Return (X, Y) of the center of cell containing provided text 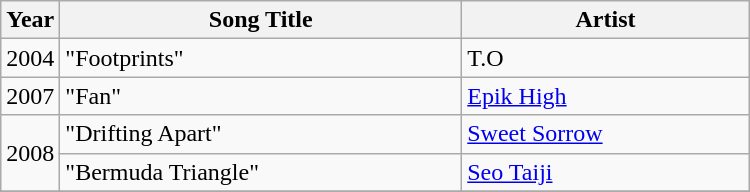
Epik High (606, 96)
Sweet Sorrow (606, 134)
Artist (606, 20)
"Bermuda Triangle" (261, 172)
2008 (30, 153)
"Footprints" (261, 58)
Year (30, 20)
Seo Taiji (606, 172)
2004 (30, 58)
"Fan" (261, 96)
T.O (606, 58)
"Drifting Apart" (261, 134)
2007 (30, 96)
Song Title (261, 20)
